Locate the cell with the specified text and output its [x, y] center coordinate. 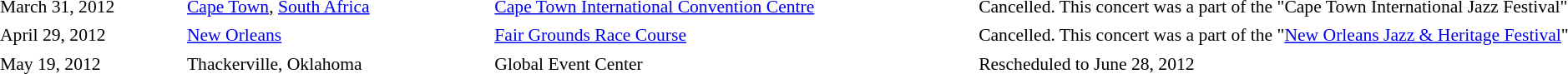
Fair Grounds Race Course [733, 35]
New Orleans [337, 35]
